Extract the (x, y) coordinate from the center of the cell holding the provided text.  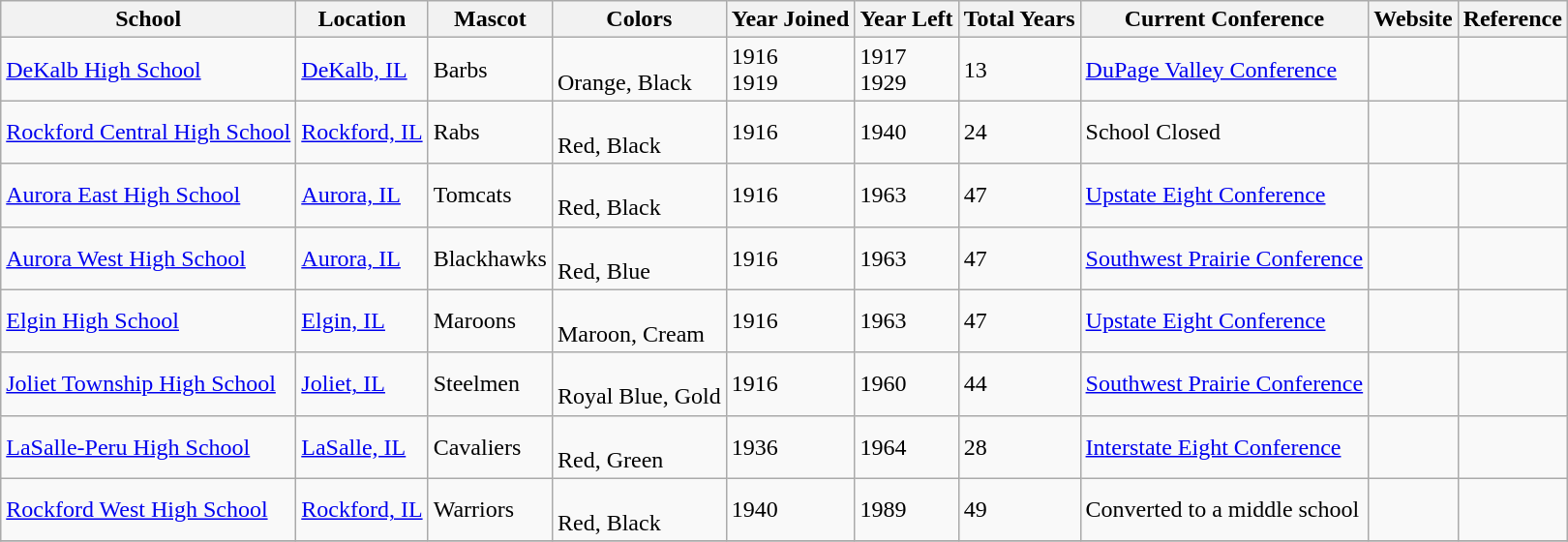
School Closed (1224, 132)
Warriors (490, 509)
Aurora East High School (149, 196)
Aurora West High School (149, 257)
28 (1019, 447)
Mascot (490, 19)
1989 (906, 509)
Interstate Eight Conference (1224, 447)
13 (1019, 70)
Reference (1512, 19)
Colors (639, 19)
Maroons (490, 321)
Elgin High School (149, 321)
Year Joined (790, 19)
Website (1413, 19)
DeKalb High School (149, 70)
LaSalle, IL (362, 447)
1960 (906, 383)
Year Left (906, 19)
School (149, 19)
1936 (790, 447)
19161919 (790, 70)
Elgin, IL (362, 321)
Joliet Township High School (149, 383)
Rabs (490, 132)
Orange, Black (639, 70)
Red, Blue (639, 257)
Location (362, 19)
Tomcats (490, 196)
Cavaliers (490, 447)
DuPage Valley Conference (1224, 70)
Joliet, IL (362, 383)
Maroon, Cream (639, 321)
24 (1019, 132)
Royal Blue, Gold (639, 383)
Blackhawks (490, 257)
LaSalle-Peru High School (149, 447)
Rockford West High School (149, 509)
Barbs (490, 70)
Current Conference (1224, 19)
1964 (906, 447)
Rockford Central High School (149, 132)
44 (1019, 383)
Converted to a middle school (1224, 509)
19171929 (906, 70)
Total Years (1019, 19)
Red, Green (639, 447)
49 (1019, 509)
DeKalb, IL (362, 70)
Steelmen (490, 383)
